Identify which cell holds the provided text, then report its (x, y) central coordinate. 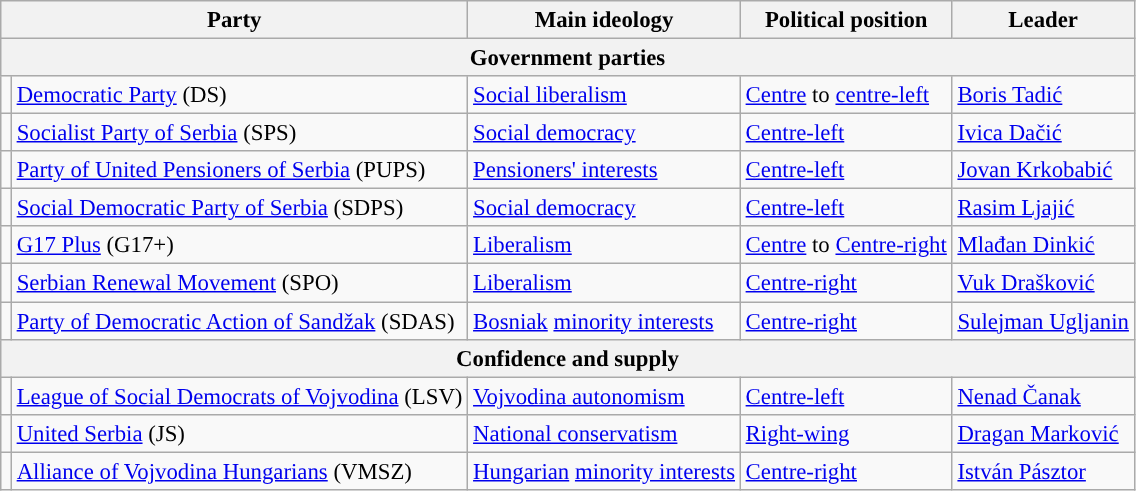
Mlađan Dinkić (1043, 245)
Vuk Drašković (1043, 283)
Government parties (568, 58)
Nenad Čanak (1043, 396)
Democratic Party (DS) (239, 95)
Alliance of Vojvodina Hungarians (VMSZ) (239, 471)
Right-wing (846, 433)
Party of United Pensioners of Serbia (PUPS) (239, 170)
Serbian Renewal Movement (SPO) (239, 283)
Leader (1043, 20)
G17 Plus (G17+) (239, 245)
Ivica Dačić (1043, 133)
National conservatism (604, 433)
Social Democratic Party of Serbia (SDPS) (239, 208)
Sulejman Ugljanin (1043, 321)
István Pásztor (1043, 471)
Jovan Krkobabić (1043, 170)
Centre to centre-left (846, 95)
Party of Democratic Action of Sandžak (SDAS) (239, 321)
Main ideology (604, 20)
Social liberalism (604, 95)
Party (234, 20)
Hungarian minority interests (604, 471)
Rasim Ljajić (1043, 208)
Dragan Marković (1043, 433)
Political position (846, 20)
Boris Tadić (1043, 95)
Confidence and supply (568, 358)
Centre to Centre-right (846, 245)
United Serbia (JS) (239, 433)
Vojvodina autonomism (604, 396)
Pensioners' interests (604, 170)
Bosniak minority interests (604, 321)
Socialist Party of Serbia (SPS) (239, 133)
League of Social Democrats of Vojvodina (LSV) (239, 396)
